Output the [x, y] coordinate of the center of the cell containing the given text.  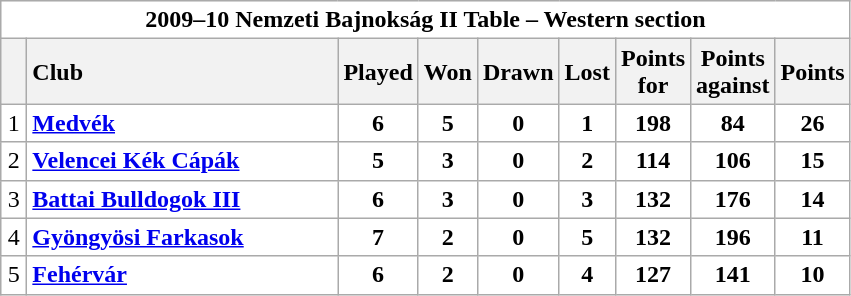
Velencei Kék Cápák [182, 161]
Medvék [182, 123]
114 [652, 161]
7 [378, 237]
Club [182, 72]
15 [812, 161]
Gyöngyösi Farkasok [182, 237]
2009–10 Nemzeti Bajnokság II Table – Western section [426, 20]
Points for [652, 72]
Fehérvár [182, 275]
106 [733, 161]
84 [733, 123]
198 [652, 123]
26 [812, 123]
14 [812, 199]
141 [733, 275]
Played [378, 72]
Won [448, 72]
10 [812, 275]
Points against [733, 72]
Drawn [518, 72]
127 [652, 275]
Lost [587, 72]
Points [812, 72]
Battai Bulldogok III [182, 199]
196 [733, 237]
11 [812, 237]
176 [733, 199]
